Output the (X, Y) coordinate of the center of the cell containing the given text.  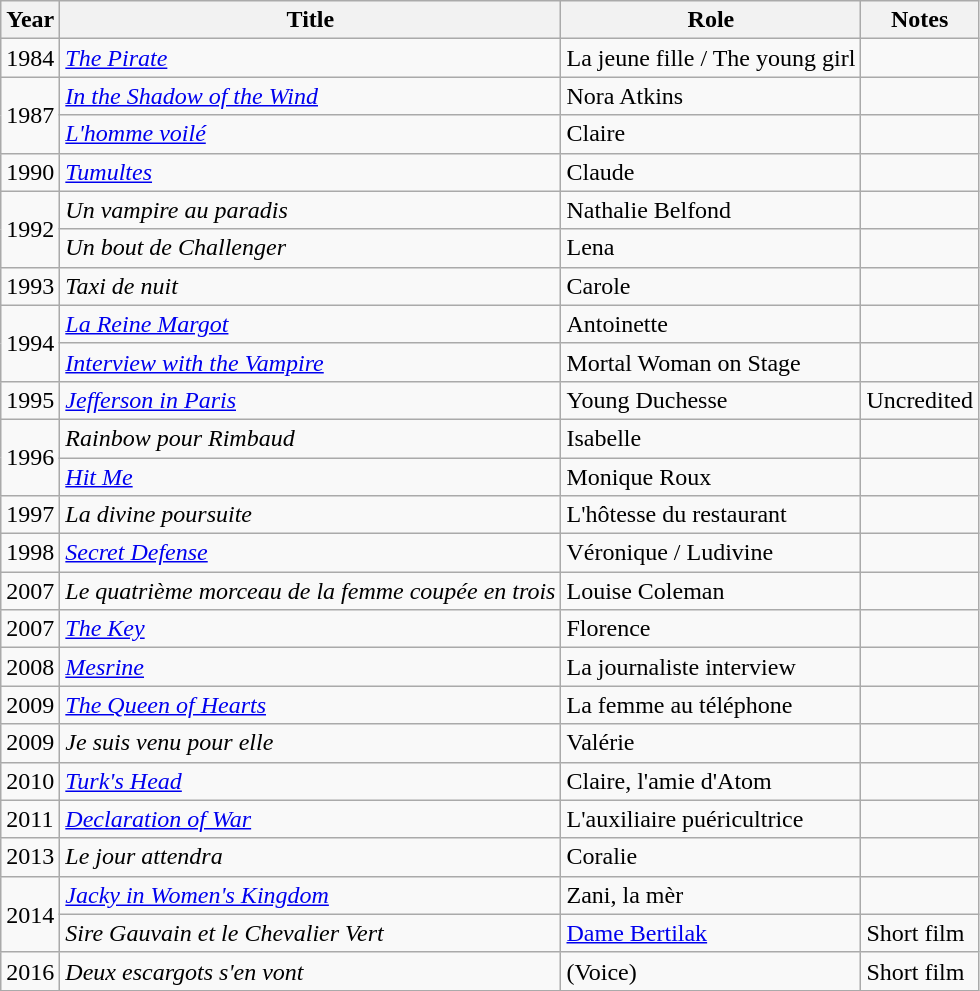
Tumultes (310, 172)
Rainbow pour Rimbaud (310, 438)
Coralie (711, 857)
Nora Atkins (711, 96)
1992 (30, 229)
2010 (30, 781)
Uncredited (920, 400)
2008 (30, 667)
2014 (30, 914)
Hit Me (310, 477)
Zani, la mèr (711, 895)
(Voice) (711, 971)
In the Shadow of the Wind (310, 96)
Mesrine (310, 667)
Notes (920, 20)
Sire Gauvain et le Chevalier Vert (310, 933)
L'homme voilé (310, 134)
Monique Roux (711, 477)
2016 (30, 971)
Young Duchesse (711, 400)
1996 (30, 457)
Claire (711, 134)
Isabelle (711, 438)
Florence (711, 629)
La femme au téléphone (711, 705)
L'hôtesse du restaurant (711, 515)
1998 (30, 553)
Interview with the Vampire (310, 362)
Louise Coleman (711, 591)
Title (310, 20)
1995 (30, 400)
Je suis venu pour elle (310, 743)
Jacky in Women's Kingdom (310, 895)
Secret Defense (310, 553)
Lena (711, 248)
Claude (711, 172)
1990 (30, 172)
Year (30, 20)
Véronique / Ludivine (711, 553)
1997 (30, 515)
Jefferson in Paris (310, 400)
The Queen of Hearts (310, 705)
1994 (30, 343)
Dame Bertilak (711, 933)
Valérie (711, 743)
Deux escargots s'en vont (310, 971)
Le jour attendra (310, 857)
La divine poursuite (310, 515)
Nathalie Belfond (711, 210)
Carole (711, 286)
La jeune fille / The young girl (711, 58)
The Key (310, 629)
La journaliste interview (711, 667)
Le quatrième morceau de la femme coupée en trois (310, 591)
Un vampire au paradis (310, 210)
Taxi de nuit (310, 286)
Role (711, 20)
Turk's Head (310, 781)
Un bout de Challenger (310, 248)
2011 (30, 819)
L'auxiliaire puéricultrice (711, 819)
The Pirate (310, 58)
1993 (30, 286)
Declaration of War (310, 819)
1987 (30, 115)
Antoinette (711, 324)
1984 (30, 58)
Mortal Woman on Stage (711, 362)
La Reine Margot (310, 324)
2013 (30, 857)
Claire, l'amie d'Atom (711, 781)
